Return the [X, Y] coordinate for the center point of the cell that contains the specified text.  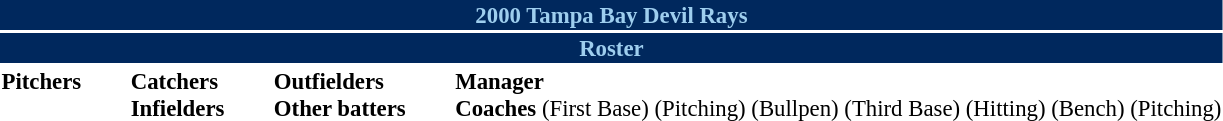
Roster [612, 48]
2000 Tampa Bay Devil Rays [612, 15]
